Output the [x, y] coordinate of the center of the cell containing the given text.  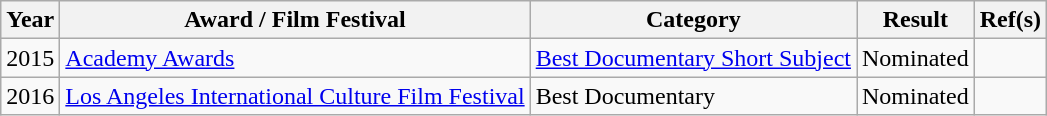
2016 [30, 96]
Category [693, 20]
Los Angeles International Culture Film Festival [295, 96]
Best Documentary Short Subject [693, 58]
Ref(s) [1010, 20]
Best Documentary [693, 96]
Award / Film Festival [295, 20]
Year [30, 20]
Academy Awards [295, 58]
Result [915, 20]
2015 [30, 58]
